Pinpoint the cell where the given text exists, returning its (x, y) midpoint coordinate. 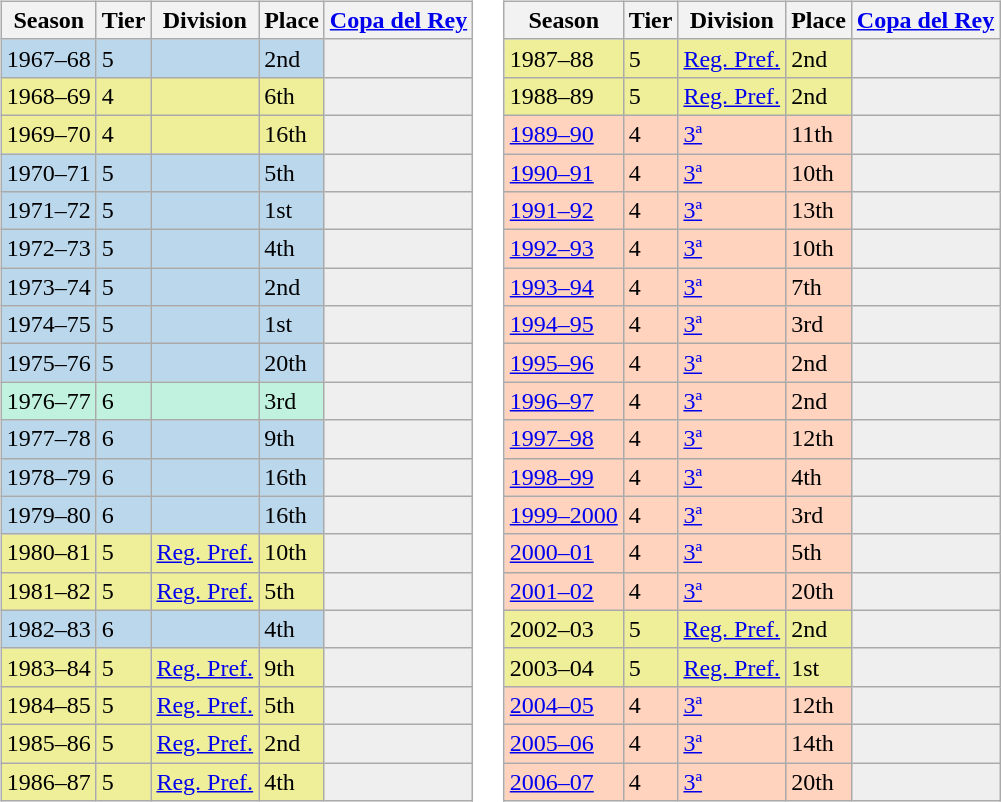
1980–81 (48, 553)
7th (819, 287)
1981–82 (48, 591)
11th (819, 134)
2006–07 (564, 781)
1990–91 (564, 173)
2001–02 (564, 591)
1996–97 (564, 401)
1974–75 (48, 325)
1970–71 (48, 173)
1992–93 (564, 249)
1967–68 (48, 58)
2003–04 (564, 667)
2000–01 (564, 553)
1971–72 (48, 211)
2002–03 (564, 629)
1998–99 (564, 477)
1991–92 (564, 211)
1987–88 (564, 58)
1984–85 (48, 705)
1993–94 (564, 287)
1968–69 (48, 96)
1985–86 (48, 743)
2005–06 (564, 743)
1986–87 (48, 781)
2004–05 (564, 705)
1995–96 (564, 363)
1973–74 (48, 287)
1977–78 (48, 439)
1979–80 (48, 515)
1975–76 (48, 363)
14th (819, 743)
1972–73 (48, 249)
6th (292, 96)
1994–95 (564, 325)
1976–77 (48, 401)
13th (819, 211)
1997–98 (564, 439)
1989–90 (564, 134)
1999–2000 (564, 515)
1982–83 (48, 629)
1988–89 (564, 96)
1983–84 (48, 667)
1969–70 (48, 134)
1978–79 (48, 477)
